For the text-containing cell, return its midpoint in [X, Y] coordinate format. 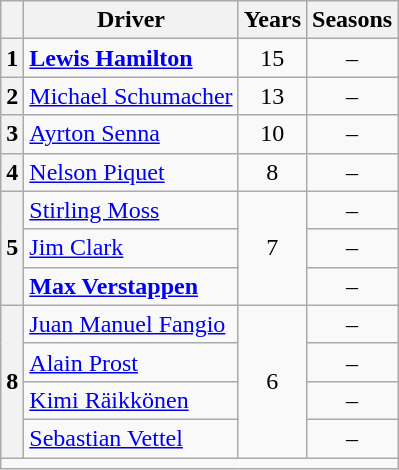
Alain Prost [131, 362]
3 [12, 134]
4 [12, 172]
13 [272, 96]
Nelson Piquet [131, 172]
Years [272, 20]
Kimi Räikkönen [131, 400]
Michael Schumacher [131, 96]
Ayrton Senna [131, 134]
Driver [131, 20]
Stirling Moss [131, 210]
6 [272, 381]
7 [272, 248]
1 [12, 58]
Sebastian Vettel [131, 438]
Seasons [352, 20]
10 [272, 134]
Juan Manuel Fangio [131, 324]
2 [12, 96]
Max Verstappen [131, 286]
Lewis Hamilton [131, 58]
15 [272, 58]
5 [12, 248]
Jim Clark [131, 248]
